Detect which cell encompasses the target text, then output its [X, Y] center coordinate. 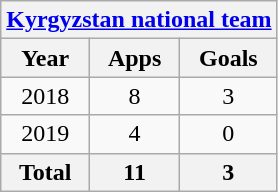
Kyrgyzstan national team [139, 20]
8 [135, 96]
Total [46, 172]
2019 [46, 134]
Year [46, 58]
2018 [46, 96]
Goals [229, 58]
11 [135, 172]
Apps [135, 58]
0 [229, 134]
4 [135, 134]
